Return [x, y] of the center of cell containing provided text 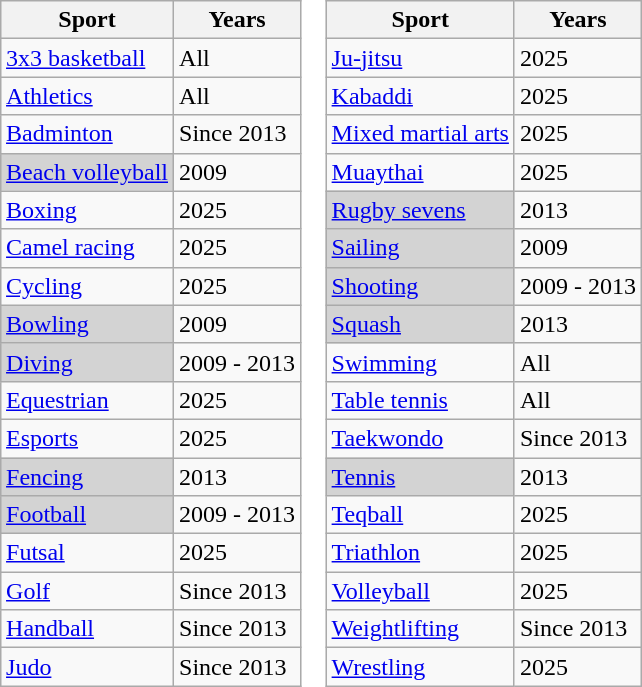
Weightlifting [420, 629]
Kabaddi [420, 96]
Judo [88, 667]
Ju-jitsu [420, 58]
Fencing [88, 477]
Tennis [420, 477]
Wrestling [420, 667]
Futsal [88, 553]
Cycling [88, 286]
Boxing [88, 210]
Muaythai [420, 172]
Badminton [88, 134]
Diving [88, 362]
3x3 basketball [88, 58]
Bowling [88, 324]
Handball [88, 629]
Rugby sevens [420, 210]
Equestrian [88, 400]
Sailing [420, 248]
Table tennis [420, 400]
Squash [420, 324]
Athletics [88, 96]
Teqball [420, 515]
Triathlon [420, 553]
Esports [88, 438]
Football [88, 515]
Mixed martial arts [420, 134]
Shooting [420, 286]
Golf [88, 591]
Camel racing [88, 248]
Taekwondo [420, 438]
Swimming [420, 362]
Volleyball [420, 591]
Beach volleyball [88, 172]
